Locate the cell with the specified text and output its (x, y) center coordinate. 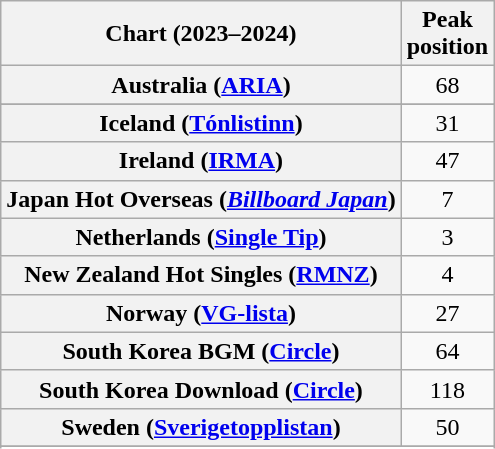
New Zealand Hot Singles (RMNZ) (201, 275)
Sweden (Sverigetopplistan) (201, 427)
4 (447, 275)
Japan Hot Overseas (Billboard Japan) (201, 199)
31 (447, 123)
Netherlands (Single Tip) (201, 237)
Ireland (IRMA) (201, 161)
68 (447, 85)
118 (447, 389)
3 (447, 237)
Peakposition (447, 34)
Chart (2023–2024) (201, 34)
7 (447, 199)
64 (447, 351)
50 (447, 427)
Iceland (Tónlistinn) (201, 123)
South Korea Download (Circle) (201, 389)
Australia (ARIA) (201, 85)
27 (447, 313)
47 (447, 161)
Norway (VG-lista) (201, 313)
South Korea BGM (Circle) (201, 351)
